Output the (x, y) coordinate of the center of the cell containing the given text.  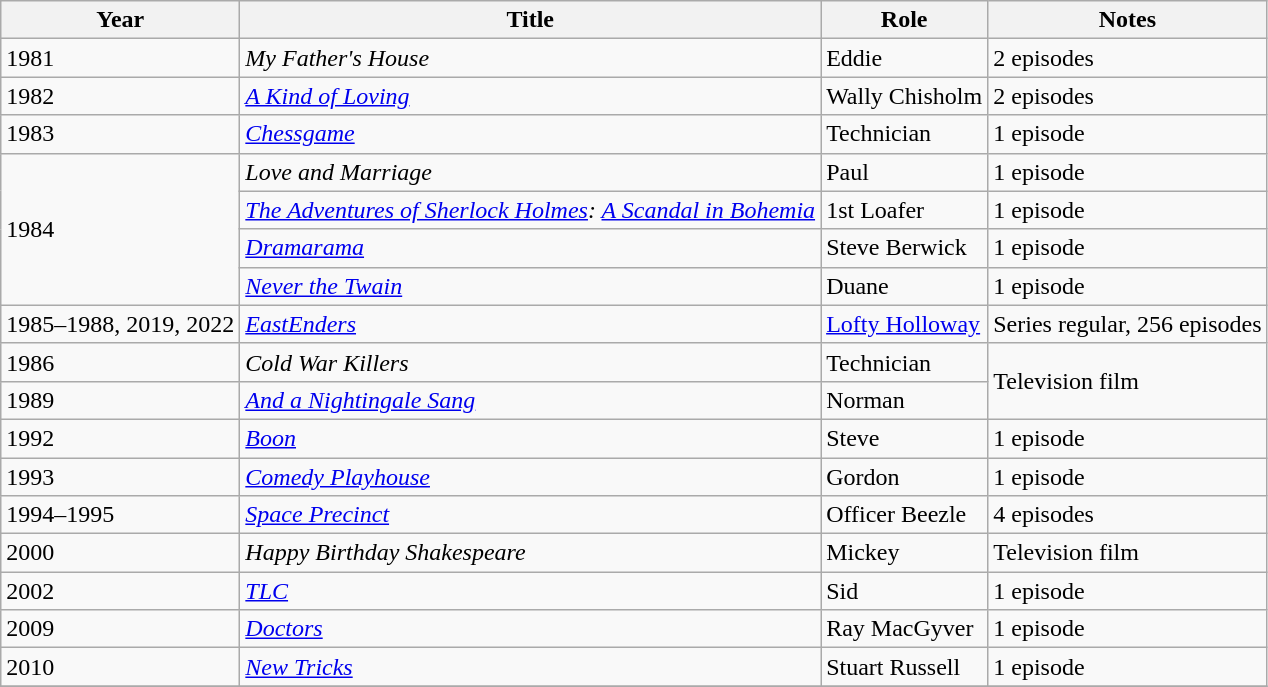
Doctors (530, 629)
1981 (120, 58)
A Kind of Loving (530, 96)
Norman (904, 400)
1984 (120, 229)
2000 (120, 553)
1983 (120, 134)
Title (530, 20)
2002 (120, 591)
Sid (904, 591)
Eddie (904, 58)
The Adventures of Sherlock Holmes: A Scandal in Bohemia (530, 210)
Officer Beezle (904, 515)
1989 (120, 400)
4 episodes (1128, 515)
2009 (120, 629)
New Tricks (530, 667)
Chessgame (530, 134)
2010 (120, 667)
Wally Chisholm (904, 96)
Steve Berwick (904, 248)
1985–1988, 2019, 2022 (120, 324)
Role (904, 20)
Comedy Playhouse (530, 477)
Year (120, 20)
Stuart Russell (904, 667)
Ray MacGyver (904, 629)
Notes (1128, 20)
Gordon (904, 477)
My Father's House (530, 58)
Never the Twain (530, 286)
EastEnders (530, 324)
1st Loafer (904, 210)
Mickey (904, 553)
Space Precinct (530, 515)
Love and Marriage (530, 172)
1982 (120, 96)
And a Nightingale Sang (530, 400)
1993 (120, 477)
1992 (120, 438)
Dramarama (530, 248)
Series regular, 256 episodes (1128, 324)
Lofty Holloway (904, 324)
Steve (904, 438)
Duane (904, 286)
Paul (904, 172)
1986 (120, 362)
Happy Birthday Shakespeare (530, 553)
TLC (530, 591)
Cold War Killers (530, 362)
Boon (530, 438)
1994–1995 (120, 515)
